Detect which cell encompasses the target text, then output its (X, Y) center coordinate. 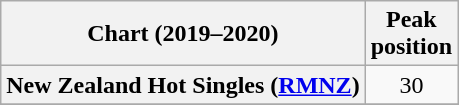
New Zealand Hot Singles (RMNZ) (183, 85)
Peakposition (411, 34)
30 (411, 85)
Chart (2019–2020) (183, 34)
